Identify which cell holds the provided text, then report its (X, Y) central coordinate. 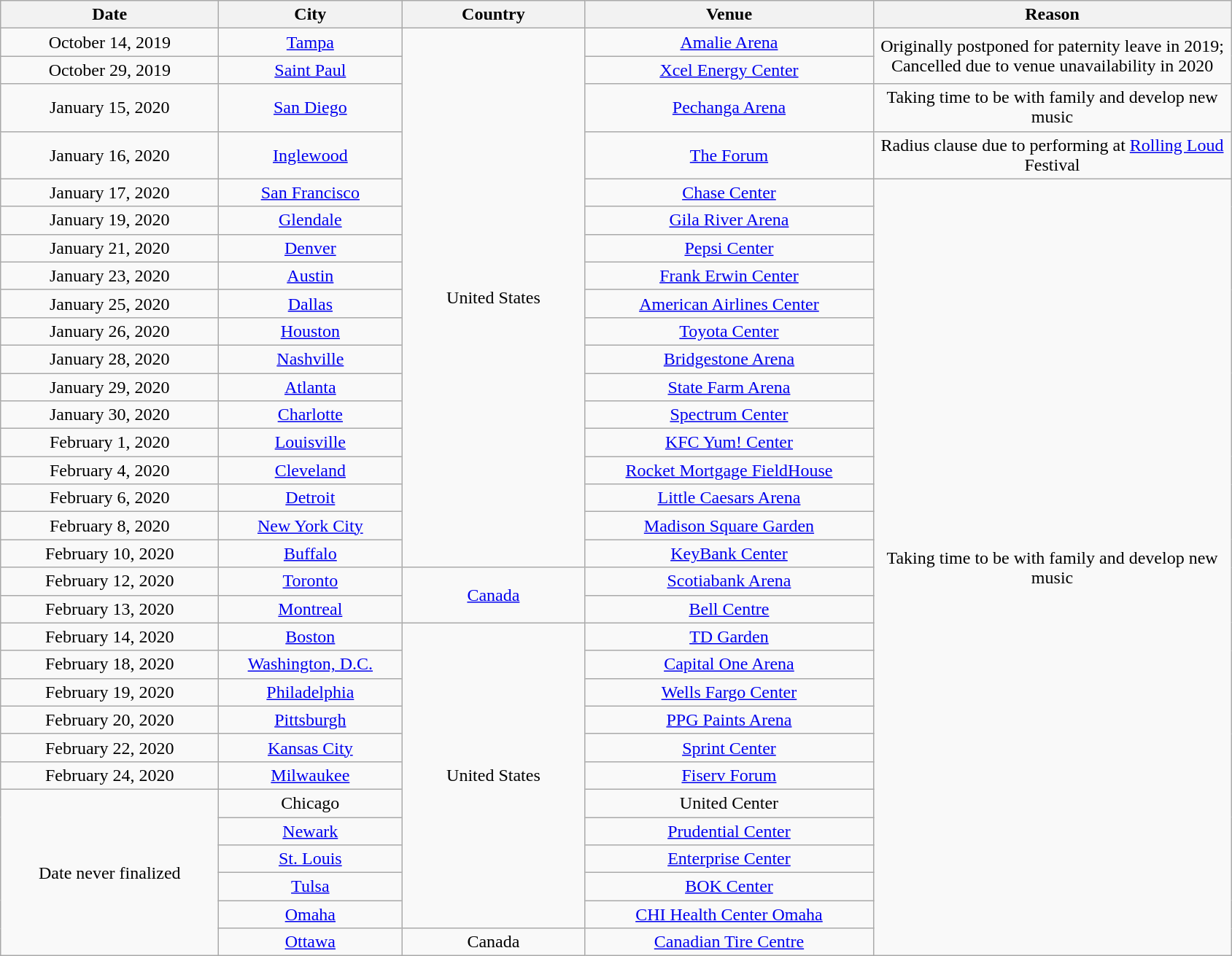
New York City (311, 526)
February 13, 2020 (109, 609)
October 14, 2019 (109, 42)
January 28, 2020 (109, 359)
February 10, 2020 (109, 553)
January 29, 2020 (109, 387)
Kansas City (311, 747)
Atlanta (311, 387)
City (311, 15)
January 25, 2020 (109, 303)
Denver (311, 248)
San Diego (311, 108)
Washington, D.C. (311, 664)
February 18, 2020 (109, 664)
KFC Yum! Center (729, 443)
Cleveland (311, 470)
Spectrum Center (729, 415)
Tampa (311, 42)
Gila River Arena (729, 220)
TD Garden (729, 637)
February 14, 2020 (109, 637)
Philadelphia (311, 692)
Sprint Center (729, 747)
January 19, 2020 (109, 220)
Amalie Arena (729, 42)
Tulsa (311, 887)
Prudential Center (729, 831)
Xcel Energy Center (729, 70)
Bridgestone Arena (729, 359)
Boston (311, 637)
Madison Square Garden (729, 526)
January 16, 2020 (109, 155)
February 12, 2020 (109, 581)
St. Louis (311, 859)
Milwaukee (311, 775)
State Farm Arena (729, 387)
February 24, 2020 (109, 775)
Country (493, 15)
Pepsi Center (729, 248)
October 29, 2019 (109, 70)
American Airlines Center (729, 303)
Wells Fargo Center (729, 692)
Rocket Mortgage FieldHouse (729, 470)
Austin (311, 276)
Pittsburgh (311, 720)
Date never finalized (109, 872)
Montreal (311, 609)
February 1, 2020 (109, 443)
Date (109, 15)
January 21, 2020 (109, 248)
Buffalo (311, 553)
Dallas (311, 303)
Glendale (311, 220)
Reason (1052, 15)
Toyota Center (729, 331)
Nashville (311, 359)
Scotiabank Arena (729, 581)
Enterprise Center (729, 859)
Capital One Arena (729, 664)
Charlotte (311, 415)
February 20, 2020 (109, 720)
Chase Center (729, 193)
BOK Center (729, 887)
January 26, 2020 (109, 331)
January 15, 2020 (109, 108)
February 19, 2020 (109, 692)
The Forum (729, 155)
Radius clause due to performing at Rolling Loud Festival (1052, 155)
Canadian Tire Centre (729, 942)
Pechanga Arena (729, 108)
PPG Paints Arena (729, 720)
Chicago (311, 803)
January 30, 2020 (109, 415)
Omaha (311, 914)
Little Caesars Arena (729, 498)
February 4, 2020 (109, 470)
Louisville (311, 443)
KeyBank Center (729, 553)
Saint Paul (311, 70)
February 22, 2020 (109, 747)
Frank Erwin Center (729, 276)
San Francisco (311, 193)
CHI Health Center Omaha (729, 914)
Detroit (311, 498)
Toronto (311, 581)
Inglewood (311, 155)
Newark (311, 831)
February 6, 2020 (109, 498)
United Center (729, 803)
Ottawa (311, 942)
January 23, 2020 (109, 276)
Venue (729, 15)
Bell Centre (729, 609)
Houston (311, 331)
January 17, 2020 (109, 193)
Originally postponed for paternity leave in 2019;Cancelled due to venue unavailability in 2020 (1052, 56)
February 8, 2020 (109, 526)
Fiserv Forum (729, 775)
